Return the (X, Y) coordinate for the center point of the cell that contains the specified text.  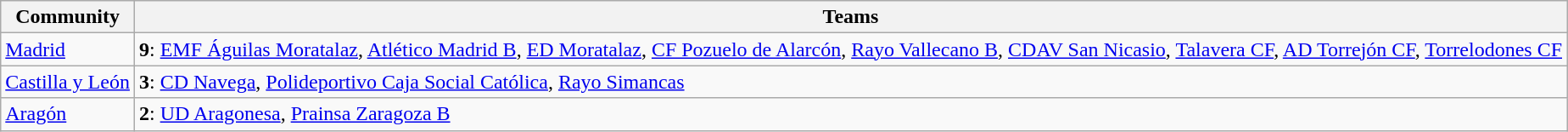
Castilla y León (68, 82)
Community (68, 17)
3: CD Navega, Polideportivo Caja Social Católica, Rayo Simancas (850, 82)
Teams (850, 17)
Madrid (68, 49)
Aragón (68, 114)
2: UD Aragonesa, Prainsa Zaragoza B (850, 114)
